Scan for the cell matching the given text and deliver its [x, y] coordinate at center. 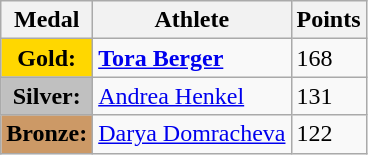
Andrea Henkel [192, 96]
Medal [47, 20]
Athlete [192, 20]
Silver: [47, 96]
131 [328, 96]
122 [328, 134]
Bronze: [47, 134]
168 [328, 58]
Points [328, 20]
Tora Berger [192, 58]
Darya Domracheva [192, 134]
Gold: [47, 58]
